Search for the cell housing the specified text and yield its [x, y] center coordinate. 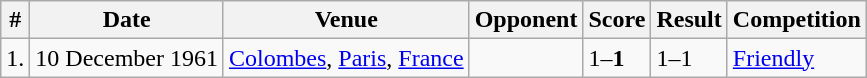
Date [127, 20]
Colombes, Paris, France [346, 58]
10 December 1961 [127, 58]
1. [16, 58]
# [16, 20]
Friendly [796, 58]
Score [617, 20]
Result [689, 20]
Venue [346, 20]
Competition [796, 20]
Opponent [526, 20]
